Identify which cell holds the provided text, then report its (X, Y) central coordinate. 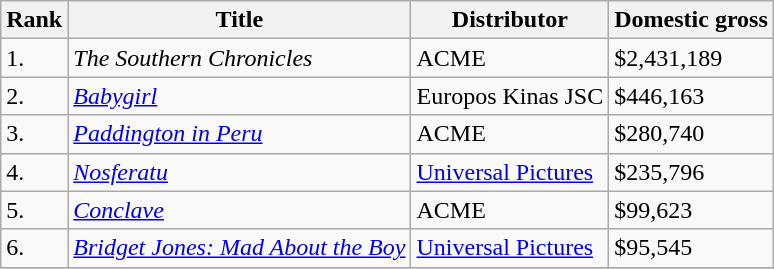
4. (34, 172)
$2,431,189 (692, 58)
Title (240, 20)
$95,545 (692, 248)
Babygirl (240, 96)
Paddington in Peru (240, 134)
1. (34, 58)
Domestic gross (692, 20)
5. (34, 210)
Bridget Jones: Mad About the Boy (240, 248)
Rank (34, 20)
Conclave (240, 210)
3. (34, 134)
2. (34, 96)
$280,740 (692, 134)
The Southern Chronicles (240, 58)
6. (34, 248)
$99,623 (692, 210)
$446,163 (692, 96)
Distributor (510, 20)
Nosferatu (240, 172)
Europos Kinas JSC (510, 96)
$235,796 (692, 172)
